Scan for the cell matching the given text and deliver its (x, y) coordinate at center. 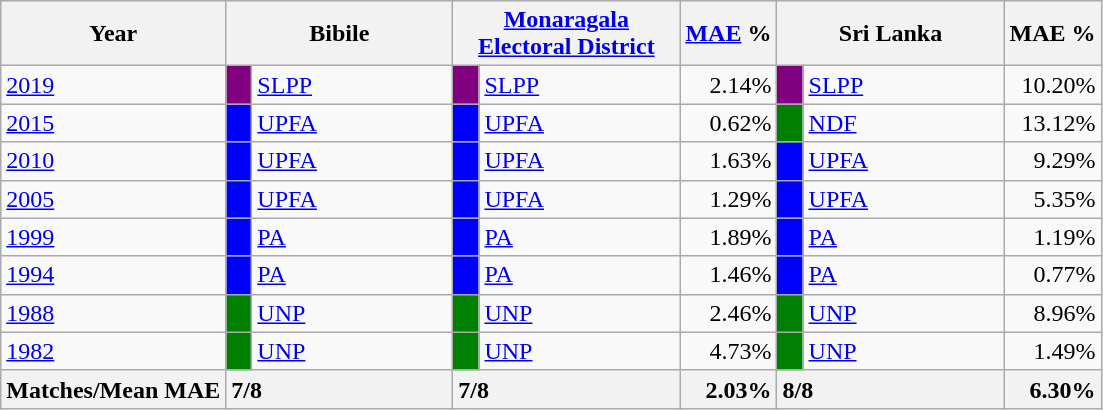
1982 (114, 351)
0.77% (1052, 275)
8.96% (1052, 313)
4.73% (728, 351)
Sri Lanka (890, 34)
Monaragala Electoral District (566, 34)
1.49% (1052, 351)
9.29% (1052, 161)
2019 (114, 85)
2.03% (728, 389)
2.46% (728, 313)
8/8 (890, 389)
1.46% (728, 275)
1.63% (728, 161)
2010 (114, 161)
1.29% (728, 199)
2005 (114, 199)
13.12% (1052, 123)
1988 (114, 313)
2015 (114, 123)
1.89% (728, 237)
1999 (114, 237)
5.35% (1052, 199)
6.30% (1052, 389)
Matches/Mean MAE (114, 389)
1994 (114, 275)
NDF (904, 123)
0.62% (728, 123)
Bibile (340, 34)
1.19% (1052, 237)
10.20% (1052, 85)
Year (114, 34)
2.14% (728, 85)
